Search for the cell housing the specified text and yield its (X, Y) center coordinate. 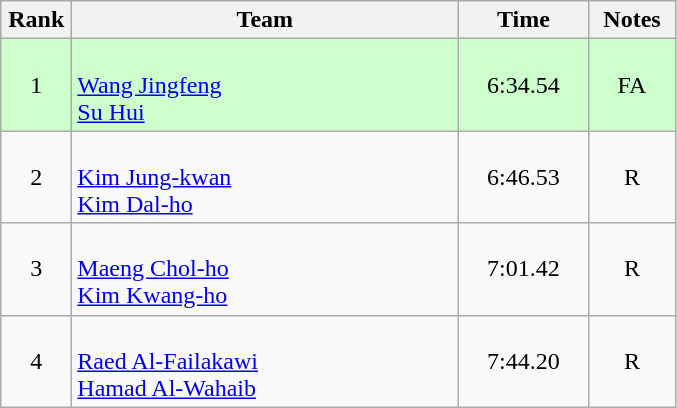
Maeng Chol-hoKim Kwang-ho (265, 269)
Notes (632, 20)
Rank (36, 20)
6:46.53 (524, 177)
Team (265, 20)
3 (36, 269)
6:34.54 (524, 85)
Kim Jung-kwanKim Dal-ho (265, 177)
Wang JingfengSu Hui (265, 85)
Raed Al-FailakawiHamad Al-Wahaib (265, 361)
7:44.20 (524, 361)
FA (632, 85)
7:01.42 (524, 269)
Time (524, 20)
1 (36, 85)
4 (36, 361)
2 (36, 177)
